Determine the [x, y] coordinate at the center of the cell enclosing the given text.  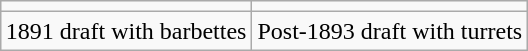
1891 draft with barbettes [126, 31]
Post-1893 draft with turrets [390, 31]
